Return the (x, y) coordinate for the center point of the cell that contains the specified text.  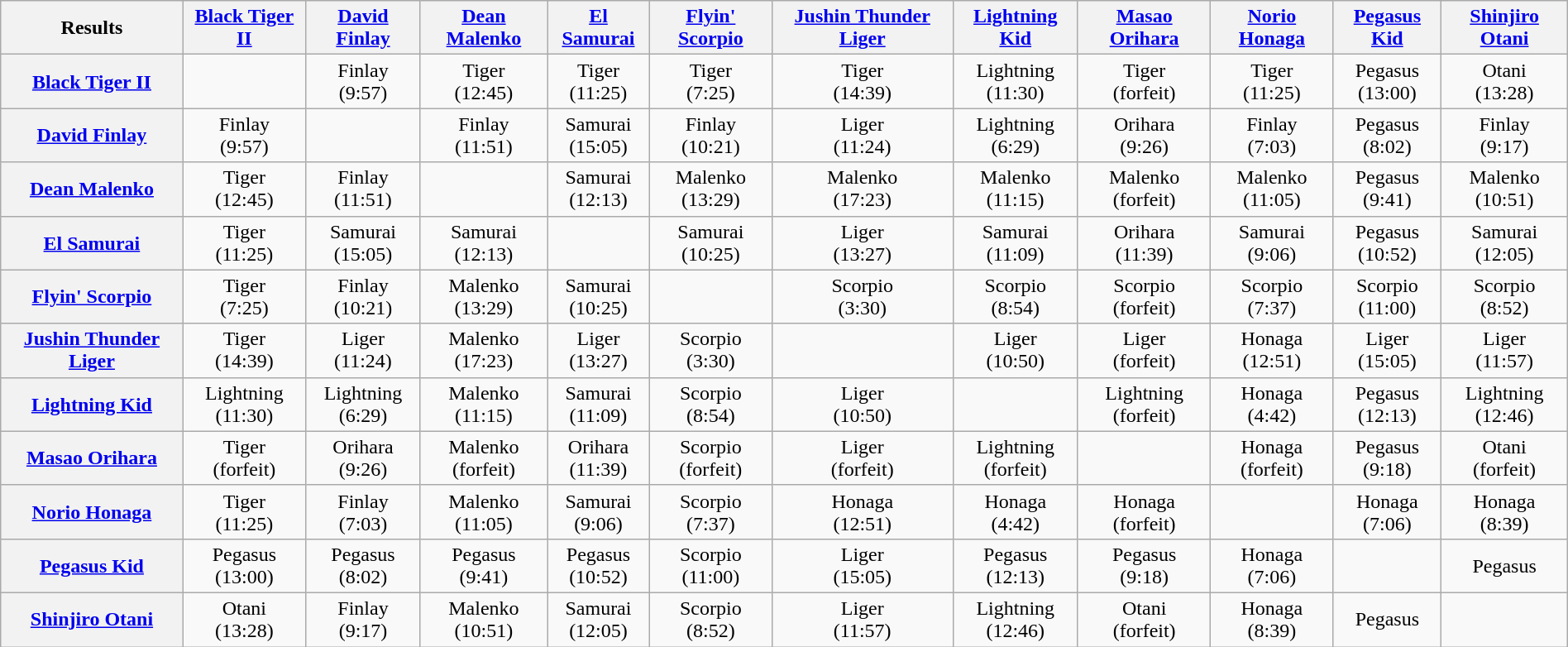
Results (92, 28)
